Detect which cell encompasses the target text, then output its (X, Y) center coordinate. 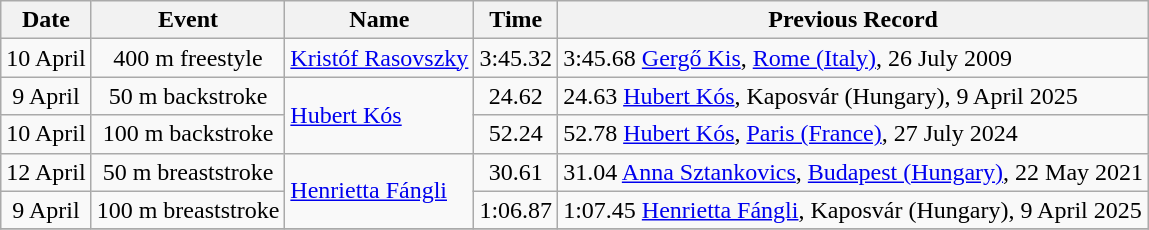
50 m breaststroke (188, 172)
31.04 Anna Sztankovics, Budapest (Hungary), 22 May 2021 (854, 172)
100 m backstroke (188, 134)
Henrietta Fángli (380, 191)
Name (380, 20)
Hubert Kós (380, 115)
1:06.87 (516, 210)
24.62 (516, 96)
Kristóf Rasovszky (380, 58)
Time (516, 20)
12 April (46, 172)
50 m backstroke (188, 96)
24.63 Hubert Kós, Kaposvár (Hungary), 9 April 2025 (854, 96)
3:45.68 Gergő Kis, Rome (Italy), 26 July 2009 (854, 58)
3:45.32 (516, 58)
30.61 (516, 172)
400 m freestyle (188, 58)
Date (46, 20)
100 m breaststroke (188, 210)
52.24 (516, 134)
52.78 Hubert Kós, Paris (France), 27 July 2024 (854, 134)
1:07.45 Henrietta Fángli, Kaposvár (Hungary), 9 April 2025 (854, 210)
Previous Record (854, 20)
Event (188, 20)
